From the cell containing the given text, extract its center point as (x, y) coordinate. 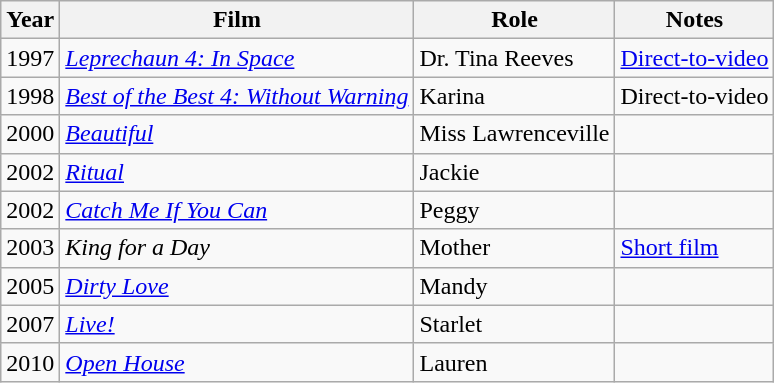
King for a Day (237, 248)
Dr. Tina Reeves (514, 58)
Ritual (237, 172)
2007 (30, 324)
2010 (30, 362)
2005 (30, 286)
Jackie (514, 172)
Role (514, 20)
Notes (694, 20)
Open House (237, 362)
1998 (30, 96)
Year (30, 20)
Peggy (514, 210)
Film (237, 20)
Lauren (514, 362)
Dirty Love (237, 286)
Mandy (514, 286)
2000 (30, 134)
1997 (30, 58)
2003 (30, 248)
Best of the Best 4: Without Warning (237, 96)
Live! (237, 324)
Karina (514, 96)
Leprechaun 4: In Space (237, 58)
Miss Lawrenceville (514, 134)
Starlet (514, 324)
Mother (514, 248)
Catch Me If You Can (237, 210)
Short film (694, 248)
Beautiful (237, 134)
